Provide the [x, y] coordinate of the cell's center where the given text is located.  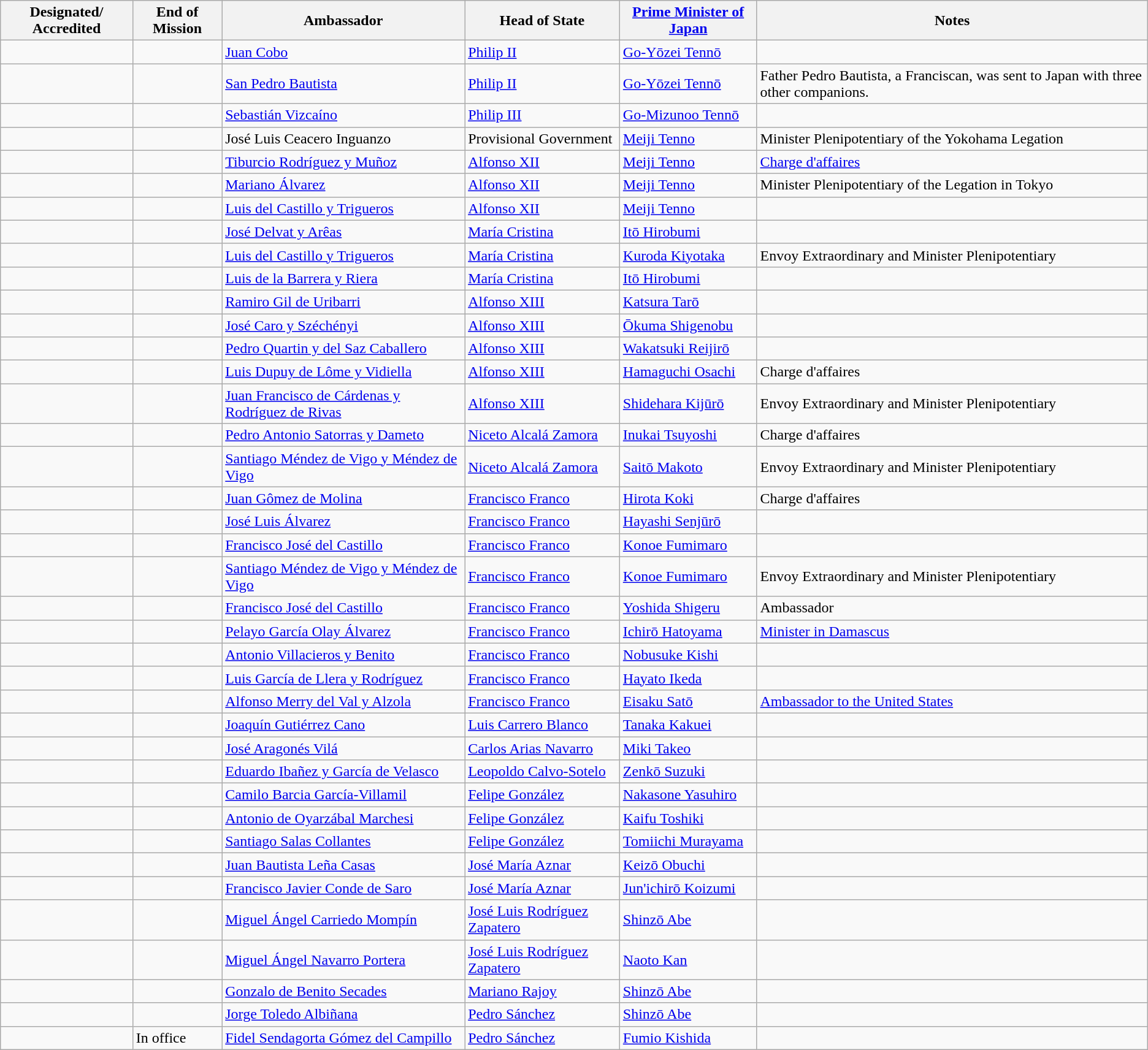
Hamaguchi Osachi [688, 372]
Inukai Tsuyoshi [688, 435]
Juan Bautista Leña Casas [343, 865]
Ramiro Gil de Uribarri [343, 302]
Alfonso Merry del Val y Alzola [343, 701]
Fumio Kishida [688, 1038]
Minister in Damascus [952, 631]
In office [177, 1038]
Luis Carrero Blanco [542, 725]
Jorge Toledo Albiñana [343, 1014]
Designated/ Accredited [67, 21]
Sebastián Vizcaíno [343, 115]
Juan Cobo [343, 52]
Shidehara Kijūrō [688, 403]
Minister Plenipotentiary of the Yokohama Legation [952, 139]
Saitō Makoto [688, 467]
Nobusuke Kishi [688, 655]
Eisaku Satō [688, 701]
Juan Francisco de Cárdenas y Rodríguez de Rivas [343, 403]
Wakatsuki Reijirō [688, 349]
Joaquín Gutiérrez Cano [343, 725]
Minister Plenipotentiary of the Legation in Tokyo [952, 185]
Naoto Kan [688, 960]
Tiburcio Rodríguez y Muñoz [343, 162]
Pedro Quartin y del Saz Caballero [343, 349]
Nakasone Yasuhiro [688, 795]
Mariano Álvarez [343, 185]
Luis de la Barrera y Riera [343, 278]
José Delvat y Arêas [343, 232]
Tanaka Kakuei [688, 725]
Provisional Government [542, 139]
Hayashi Senjūrō [688, 522]
Yoshida Shigeru [688, 608]
Pedro Antonio Satorras y Dameto [343, 435]
Leopoldo Calvo-Sotelo [542, 772]
Zenkō Suzuki [688, 772]
Hayato Ikeda [688, 678]
Philip III [542, 115]
Carlos Arias Navarro [542, 748]
Luis Dupuy de Lôme y Vidiella [343, 372]
End of Mission [177, 21]
Father Pedro Bautista, a Franciscan, was sent to Japan with three other companions. [952, 83]
Juan Gômez de Molina [343, 498]
Miki Takeo [688, 748]
Prime Minister of Japan [688, 21]
Santiago Salas Collantes [343, 842]
Hirota Koki [688, 498]
Head of State [542, 21]
Pelayo García Olay Álvarez [343, 631]
Gonzalo de Benito Secades [343, 991]
Miguel Ángel Navarro Portera [343, 960]
Ichirō Hatoyama [688, 631]
José Aragonés Vilá [343, 748]
Francisco Javier Conde de Saro [343, 888]
Jun'ichirō Koizumi [688, 888]
Go-Mizunoo Tennō [688, 115]
Miguel Ángel Carriedo Mompín [343, 919]
José Luis Ceacero Inguanzo [343, 139]
Antonio Villacieros y Benito [343, 655]
Keizō Obuchi [688, 865]
Katsura Tarō [688, 302]
San Pedro Bautista [343, 83]
Ambassador to the United States [952, 701]
Antonio de Oyarzábal Marchesi [343, 818]
José Caro y Széchényi [343, 325]
Tomiichi Murayama [688, 842]
Ōkuma Shigenobu [688, 325]
Eduardo Ibañez y García de Velasco [343, 772]
José Luis Álvarez [343, 522]
Fidel Sendagorta Gómez del Campillo [343, 1038]
Luis García de Llera y Rodríguez [343, 678]
Kuroda Kiyotaka [688, 255]
Camilo Barcia García-Villamil [343, 795]
Kaifu Toshiki [688, 818]
Notes [952, 21]
Mariano Rajoy [542, 991]
